Locate the cell with the specified text and output its (x, y) center coordinate. 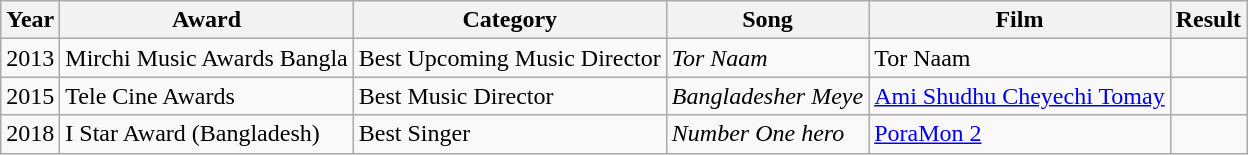
Result (1208, 20)
Film (1020, 20)
Tele Cine Awards (206, 96)
Best Music Director (510, 96)
2013 (30, 58)
2015 (30, 96)
Category (510, 20)
PoraMon 2 (1020, 134)
Best Upcoming Music Director (510, 58)
Mirchi Music Awards Bangla (206, 58)
Year (30, 20)
Number One hero (767, 134)
2018 (30, 134)
Bangladesher Meye (767, 96)
I Star Award (Bangladesh) (206, 134)
Song (767, 20)
Award (206, 20)
Ami Shudhu Cheyechi Tomay (1020, 96)
Best Singer (510, 134)
